For the text-containing cell, return its midpoint in [X, Y] coordinate format. 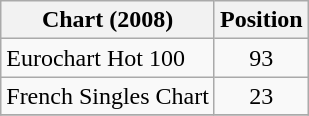
93 [261, 58]
French Singles Chart [108, 96]
Position [261, 20]
Eurochart Hot 100 [108, 58]
23 [261, 96]
Chart (2008) [108, 20]
